Extract the [X, Y] coordinate from the center of the cell holding the provided text.  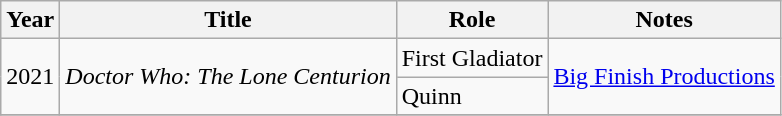
Role [472, 20]
Notes [664, 20]
Quinn [472, 96]
First Gladiator [472, 58]
Year [30, 20]
2021 [30, 77]
Doctor Who: The Lone Centurion [228, 77]
Title [228, 20]
Big Finish Productions [664, 77]
